Find where the given text appears and provide that cell's center as (X, Y) coordinate. 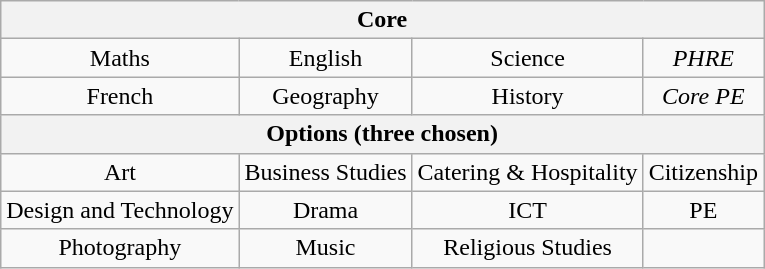
Business Studies (326, 172)
Options (three chosen) (382, 134)
Photography (120, 248)
Geography (326, 96)
History (528, 96)
Music (326, 248)
PHRE (703, 58)
Core PE (703, 96)
Citizenship (703, 172)
Science (528, 58)
English (326, 58)
French (120, 96)
Maths (120, 58)
ICT (528, 210)
Catering & Hospitality (528, 172)
Religious Studies (528, 248)
PE (703, 210)
Art (120, 172)
Drama (326, 210)
Design and Technology (120, 210)
Core (382, 20)
